For the text-containing cell, return its midpoint in [x, y] coordinate format. 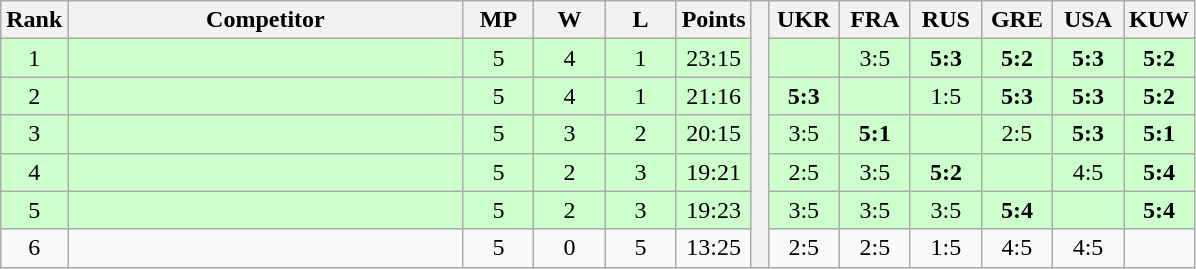
Points [714, 20]
USA [1088, 20]
GRE [1016, 20]
RUS [946, 20]
20:15 [714, 134]
23:15 [714, 58]
13:25 [714, 248]
KUW [1160, 20]
FRA [874, 20]
MP [498, 20]
L [640, 20]
19:23 [714, 210]
Rank [34, 20]
W [570, 20]
Competitor [266, 20]
21:16 [714, 96]
UKR [804, 20]
0 [570, 248]
6 [34, 248]
19:21 [714, 172]
